Detect which cell encompasses the target text, then output its (x, y) center coordinate. 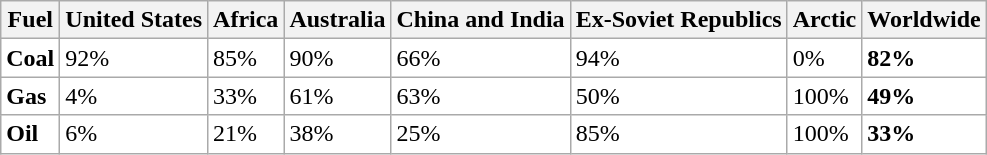
Gas (30, 96)
94% (678, 58)
Africa (246, 20)
Worldwide (924, 20)
38% (338, 134)
Coal (30, 58)
66% (480, 58)
49% (924, 96)
63% (480, 96)
Australia (338, 20)
China and India (480, 20)
0% (824, 58)
6% (134, 134)
Ex-Soviet Republics (678, 20)
92% (134, 58)
90% (338, 58)
Fuel (30, 20)
25% (480, 134)
82% (924, 58)
21% (246, 134)
Arctic (824, 20)
50% (678, 96)
61% (338, 96)
4% (134, 96)
United States (134, 20)
Oil (30, 134)
